Extract the [x, y] coordinate from the center of the cell holding the provided text.  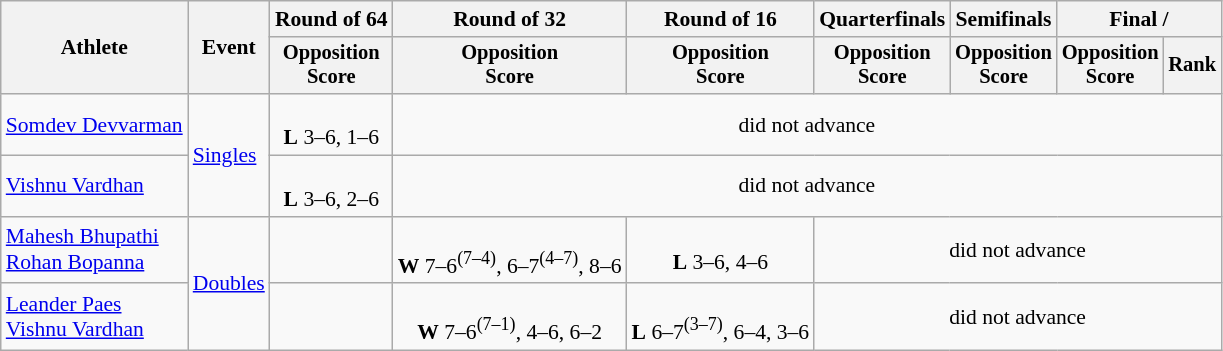
Event [229, 48]
Somdev Devvarman [94, 124]
Athlete [94, 48]
Quarterfinals [882, 19]
Round of 64 [332, 19]
L 3–6, 1–6 [332, 124]
L 6–7(3–7), 6–4, 3–6 [721, 318]
Mahesh BhupathiRohan Bopanna [94, 250]
W 7–6(7–1), 4–6, 6–2 [510, 318]
W 7–6(7–4), 6–7(4–7), 8–6 [510, 250]
Semifinals [1004, 19]
Rank [1192, 66]
Leander PaesVishnu Vardhan [94, 318]
Vishnu Vardhan [94, 186]
Final / [1139, 19]
Singles [229, 155]
Doubles [229, 284]
Round of 32 [510, 19]
L 3–6, 2–6 [332, 186]
L 3–6, 4–6 [721, 250]
Round of 16 [721, 19]
